Output the [X, Y] coordinate of the center of the cell containing the given text.  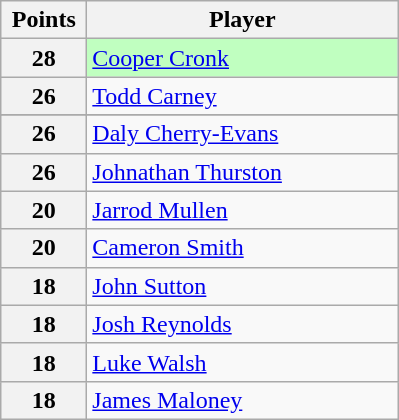
Cameron Smith [242, 248]
Johnathan Thurston [242, 172]
Luke Walsh [242, 362]
John Sutton [242, 286]
James Maloney [242, 400]
Cooper Cronk [242, 58]
28 [44, 58]
Points [44, 20]
Jarrod Mullen [242, 210]
Josh Reynolds [242, 324]
Player [242, 20]
Daly Cherry-Evans [242, 134]
Todd Carney [242, 96]
